For the text-containing cell, return its midpoint in [X, Y] coordinate format. 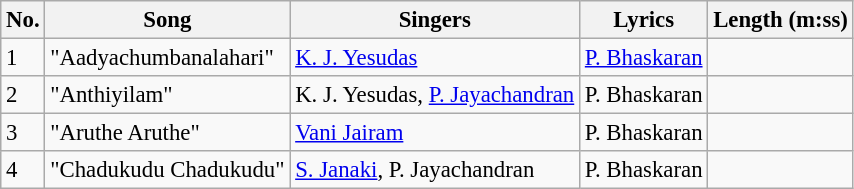
Length (m:ss) [780, 20]
"Aadyachumbanalahari" [168, 58]
1 [23, 58]
"Anthiyilam" [168, 95]
2 [23, 95]
"Aruthe Aruthe" [168, 133]
3 [23, 133]
Song [168, 20]
Lyrics [644, 20]
4 [23, 170]
Vani Jairam [435, 133]
No. [23, 20]
"Chadukudu Chadukudu" [168, 170]
K. J. Yesudas [435, 58]
K. J. Yesudas, P. Jayachandran [435, 95]
S. Janaki, P. Jayachandran [435, 170]
Singers [435, 20]
